Capture the cell that displays the provided text and extract its (x, y) central coordinate. 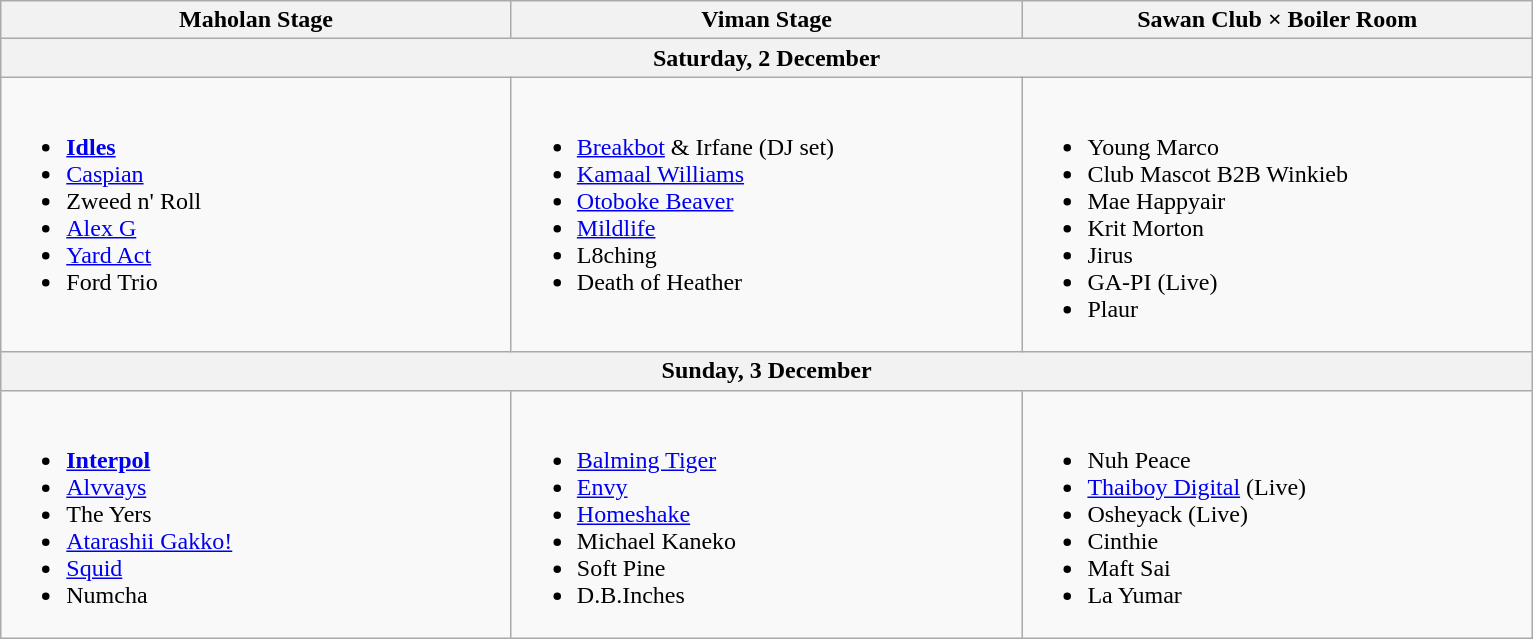
Sunday, 3 December (767, 371)
Breakbot & Irfane (DJ set)Kamaal WilliamsOtoboke BeaverMildlifeL8chingDeath of Heather (766, 214)
Nuh PeaceThaiboy Digital (Live)Osheyack (Live)CinthieMaft SaiLa Yumar (1278, 514)
Young MarcoClub Mascot B2B WinkiebMae HappyairKrit MortonJirusGA-PI (Live)Plaur (1278, 214)
InterpolAlvvaysThe YersAtarashii Gakko!SquidNumcha (256, 514)
Balming TigerEnvyHomeshakeMichael KanekoSoft PineD.B.Inches (766, 514)
Viman Stage (766, 20)
IdlesCaspianZweed n' RollAlex GYard ActFord Trio (256, 214)
Maholan Stage (256, 20)
Sawan Club × Boiler Room (1278, 20)
Saturday, 2 December (767, 58)
